Locate the cell with the specified text and output its (X, Y) center coordinate. 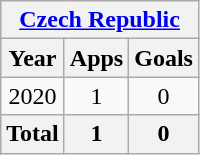
Goals (164, 58)
Czech Republic (100, 20)
Year (33, 58)
Total (33, 134)
2020 (33, 96)
Apps (96, 58)
